Locate the cell with the specified text and output its (x, y) center coordinate. 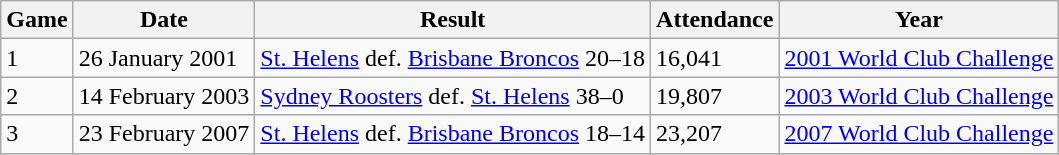
26 January 2001 (164, 58)
Date (164, 20)
23,207 (715, 134)
2003 World Club Challenge (919, 96)
23 February 2007 (164, 134)
2 (37, 96)
St. Helens def. Brisbane Broncos 20–18 (453, 58)
Sydney Roosters def. St. Helens 38–0 (453, 96)
St. Helens def. Brisbane Broncos 18–14 (453, 134)
2007 World Club Challenge (919, 134)
3 (37, 134)
16,041 (715, 58)
Year (919, 20)
Attendance (715, 20)
Game (37, 20)
14 February 2003 (164, 96)
1 (37, 58)
Result (453, 20)
19,807 (715, 96)
2001 World Club Challenge (919, 58)
